For the text-containing cell, return its midpoint in [X, Y] coordinate format. 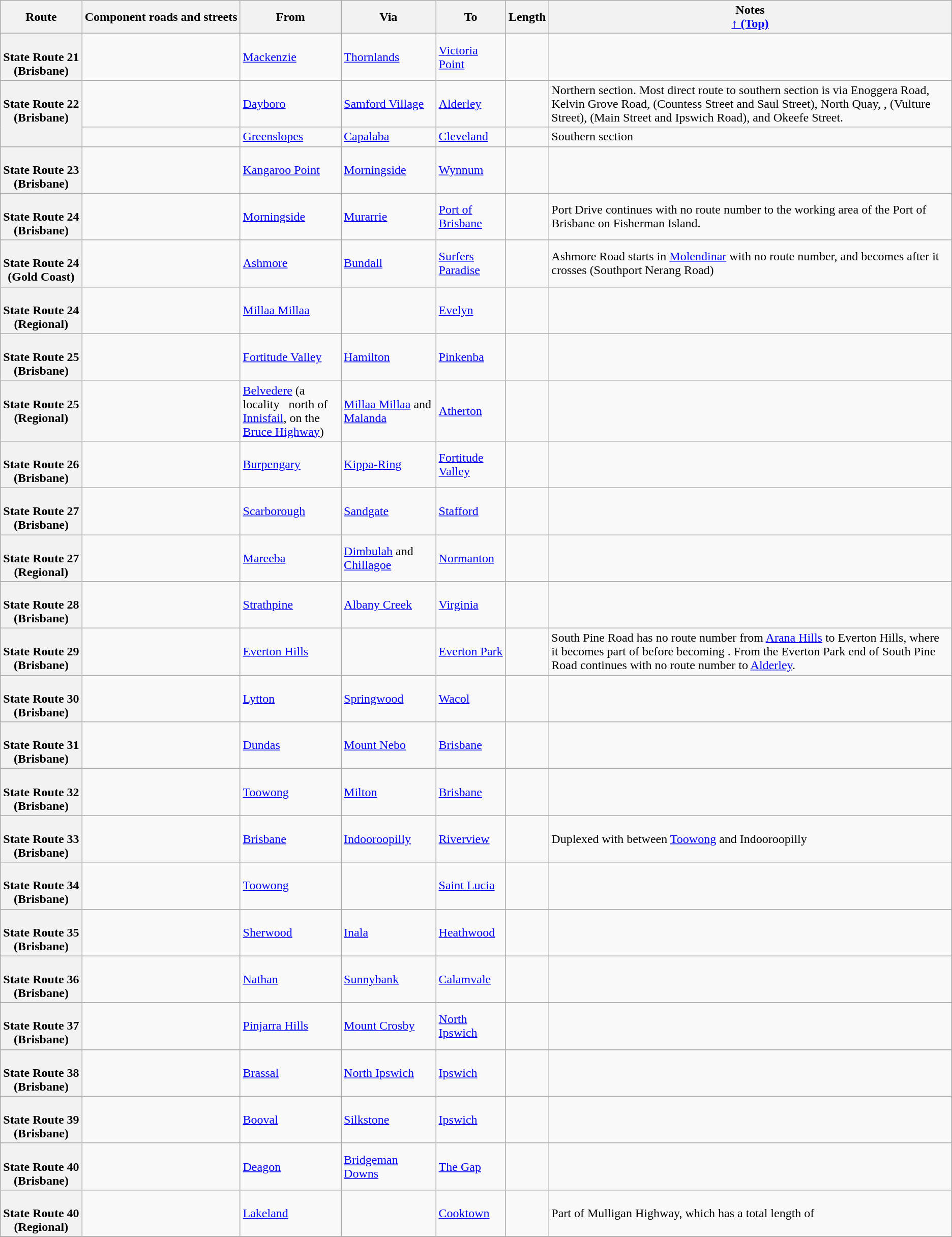
State Route 33(Brisbane) [41, 839]
Wacol [471, 699]
Lytton [291, 699]
State Route 28(Brisbane) [41, 605]
Bundall [389, 263]
Heathwood [471, 932]
State Route 30(Brisbane) [41, 699]
Riverview [471, 839]
The Gap [471, 1166]
Component roads and streets [161, 17]
State Route 24(Gold Coast) [41, 263]
Mackenzie [291, 57]
Silkstone [389, 1120]
Deagon [291, 1166]
State Route 24(Brisbane) [41, 217]
State Route 26(Brisbane) [41, 464]
Virginia [471, 605]
Scarborough [291, 511]
Nathan [291, 979]
State Route 25(Brisbane) [41, 357]
Belvedere (a locality north ofInnisfail, on the Bruce Highway) [291, 411]
Thornlands [389, 57]
Cooktown [471, 1213]
State Route 35(Brisbane) [41, 932]
Indooroopilly [389, 839]
State Route 40(Brisbane) [41, 1166]
State Route 27(Brisbane) [41, 511]
Part of Mulligan Highway, which has a total length of [750, 1213]
Mareeba [291, 558]
Kangaroo Point [291, 170]
Booval [291, 1120]
Surfers Paradise [471, 263]
Bridgeman Downs [389, 1166]
Southern section [750, 137]
Millaa Millaa and Malanda [389, 411]
To [471, 17]
Normanton [471, 558]
State Route 29(Brisbane) [41, 652]
Evelyn [471, 310]
Inala [389, 932]
Pinkenba [471, 357]
Dundas [291, 745]
Sandgate [389, 511]
Calamvale [471, 979]
Dimbulah and Chillagoe [389, 558]
Hamilton [389, 357]
Stafford [471, 511]
State Route 39(Brisbane) [41, 1120]
State Route 32(Brisbane) [41, 792]
Lakeland [291, 1213]
Length [527, 17]
Springwood [389, 699]
From [291, 17]
Wynnum [471, 170]
State Route 37(Brisbane) [41, 1026]
State Route 36(Brisbane) [41, 979]
Port of Brisbane [471, 217]
Port Drive continues with no route number to the working area of the Port of Brisbane on Fisherman Island. [750, 217]
Samford Village [389, 104]
Greenslopes [291, 137]
State Route 24(Regional) [41, 310]
Albany Creek [389, 605]
State Route 21(Brisbane) [41, 57]
Brassal [291, 1073]
Sunnybank [389, 979]
Saint Lucia [471, 886]
Ashmore Road starts in Molendinar with no route number, and becomes after it crosses (Southport Nerang Road) [750, 263]
Atherton [471, 411]
State Route 31(Brisbane) [41, 745]
Milton [389, 792]
Everton Hills [291, 652]
Cleveland [471, 137]
Everton Park [471, 652]
Murarrie [389, 217]
Victoria Point [471, 57]
Burpengary [291, 464]
Millaa Millaa [291, 310]
Ashmore [291, 263]
Mount Nebo [389, 745]
Alderley [471, 104]
Pinjarra Hills [291, 1026]
State Route 38(Brisbane) [41, 1073]
Strathpine [291, 605]
Via [389, 17]
Mount Crosby [389, 1026]
Capalaba [389, 137]
Duplexed with between Toowong and Indooroopilly [750, 839]
State Route 34(Brisbane) [41, 886]
Dayboro [291, 104]
State Route 27(Regional) [41, 558]
State Route 22(Brisbane) [41, 113]
State Route 25(Regional) [41, 411]
State Route 40(Regional) [41, 1213]
Sherwood [291, 932]
State Route 23(Brisbane) [41, 170]
Kippa-Ring [389, 464]
Route [41, 17]
Notes ↑ (Top) [750, 17]
